Capture the cell that displays the provided text and extract its [x, y] central coordinate. 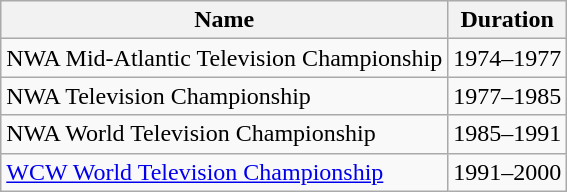
WCW World Television Championship [224, 172]
Name [224, 20]
NWA Television Championship [224, 96]
1977–1985 [508, 96]
NWA World Television Championship [224, 134]
1974–1977 [508, 58]
NWA Mid-Atlantic Television Championship [224, 58]
1991–2000 [508, 172]
1985–1991 [508, 134]
Duration [508, 20]
